Detect which cell encompasses the target text, then output its [x, y] center coordinate. 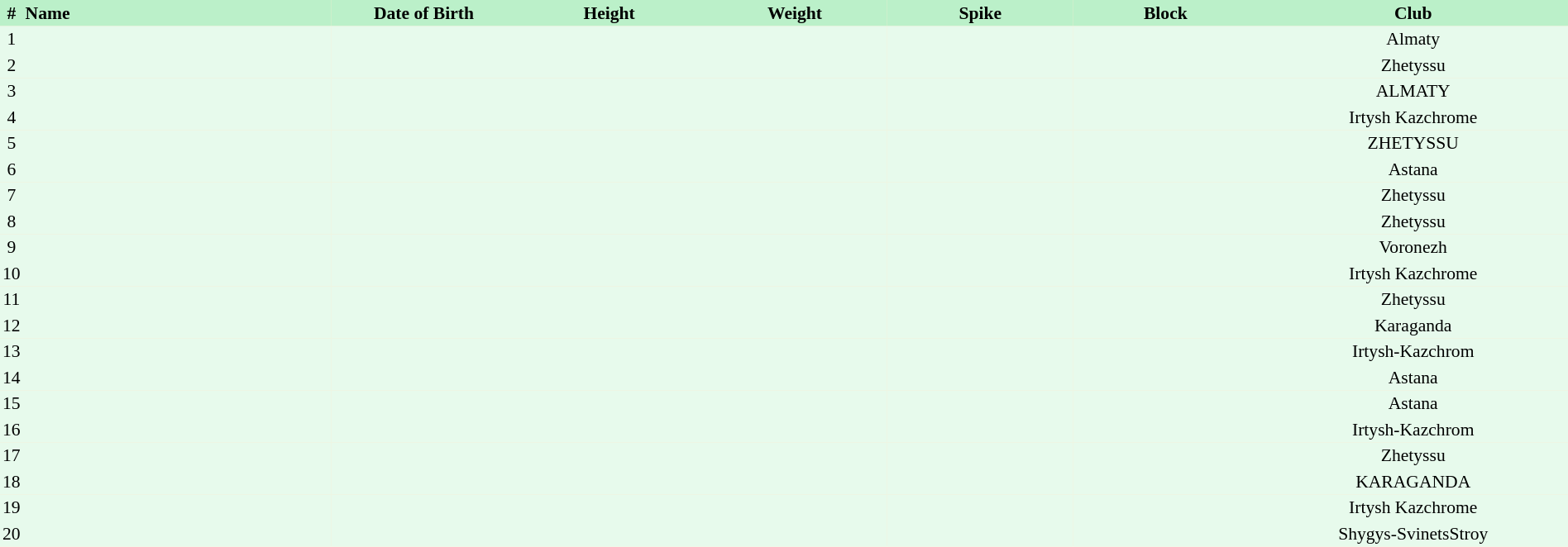
Voronezh [1413, 248]
13 [12, 352]
Almaty [1413, 40]
Shygys-SvinetsStroy [1413, 534]
18 [12, 482]
14 [12, 378]
12 [12, 326]
ZHETYSSU [1413, 144]
8 [12, 221]
3 [12, 91]
11 [12, 299]
Height [609, 13]
Spike [980, 13]
20 [12, 534]
5 [12, 144]
15 [12, 403]
Date of Birth [423, 13]
Karaganda [1413, 326]
6 [12, 169]
Weight [795, 13]
KARAGANDA [1413, 482]
7 [12, 195]
17 [12, 456]
16 [12, 430]
Name [177, 13]
2 [12, 65]
Club [1413, 13]
ALMATY [1413, 91]
9 [12, 248]
10 [12, 273]
# [12, 13]
4 [12, 117]
1 [12, 40]
Block [1165, 13]
19 [12, 507]
